Extract the [x, y] coordinate from the center of the cell holding the provided text.  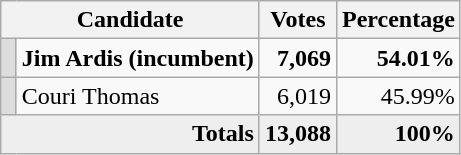
Couri Thomas [138, 96]
Percentage [398, 20]
Totals [130, 134]
Jim Ardis (incumbent) [138, 58]
7,069 [298, 58]
6,019 [298, 96]
Candidate [130, 20]
13,088 [298, 134]
45.99% [398, 96]
54.01% [398, 58]
Votes [298, 20]
100% [398, 134]
